Pinpoint the cell where the given text exists, returning its (X, Y) midpoint coordinate. 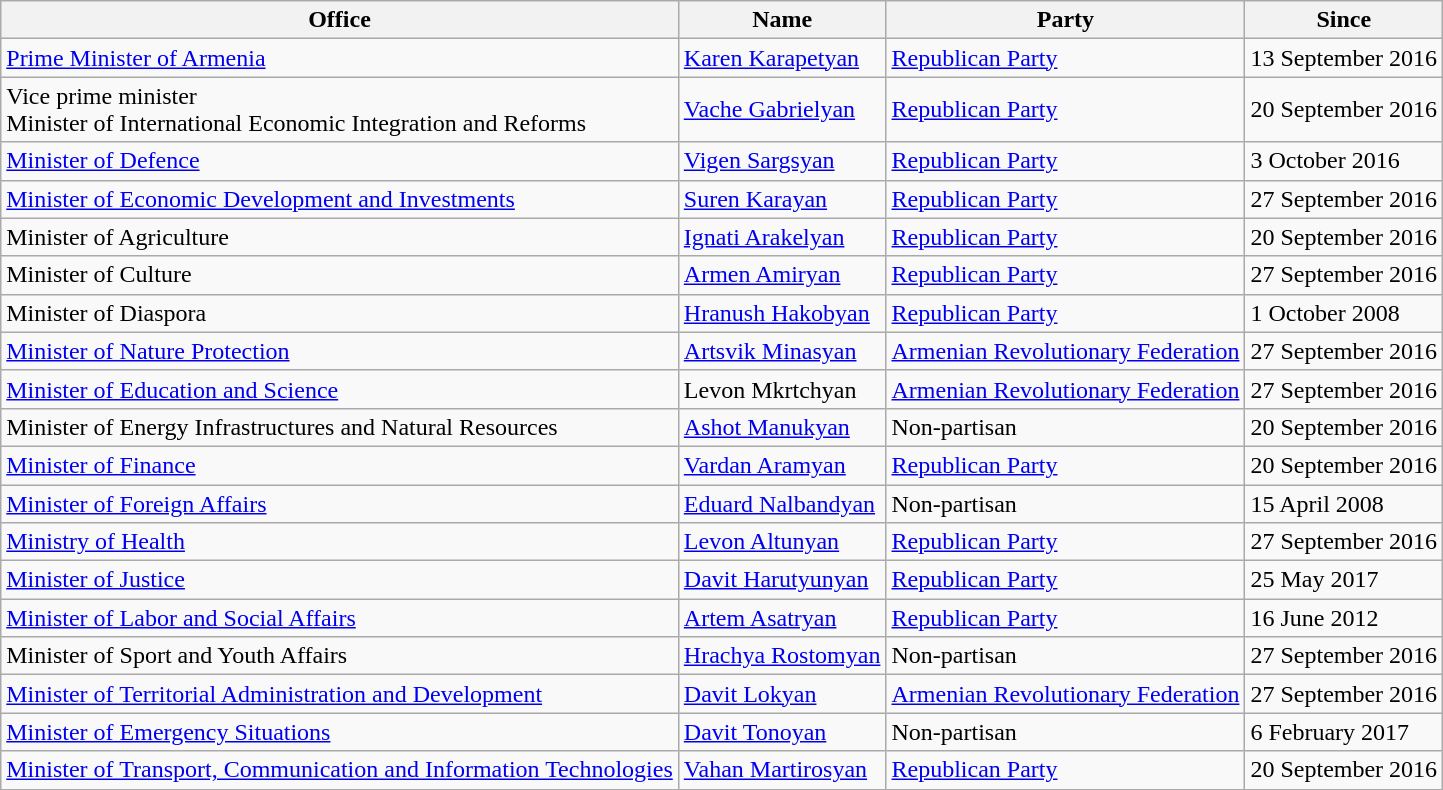
Levon Mkrtchyan (782, 389)
Minister of Foreign Affairs (340, 503)
Party (1066, 20)
Artsvik Minasyan (782, 351)
Prime Minister of Armenia (340, 58)
16 June 2012 (1344, 618)
Minister of Transport, Communication and Information Technologies (340, 770)
Minister of Education and Science (340, 389)
Minister of Nature Protection (340, 351)
Vice prime ministerMinister of International Economic Integration and Reforms (340, 110)
Davit Lokyan (782, 694)
Davit Harutyunyan (782, 580)
Davit Tonoyan (782, 732)
Vardan Aramyan (782, 465)
Karen Karapetyan (782, 58)
Eduard Nalbandyan (782, 503)
25 May 2017 (1344, 580)
Hrachya Rostomyan (782, 656)
Minister of Economic Development and Investments (340, 199)
Minister of Justice (340, 580)
Armen Amiryan (782, 275)
Vigen Sargsyan (782, 161)
15 April 2008 (1344, 503)
Ministry of Health (340, 542)
Minister of Emergency Situations (340, 732)
Minister of Agriculture (340, 237)
Artem Asatryan (782, 618)
Minister of Diaspora (340, 313)
Ashot Manukyan (782, 427)
Levon Altunyan (782, 542)
Name (782, 20)
Minister of Energy Infrastructures and Natural Resources (340, 427)
Suren Karayan (782, 199)
Minister of Territorial Administration and Development (340, 694)
Ignati Arakelyan (782, 237)
Hranush Hakobyan (782, 313)
Vahan Martirosyan (782, 770)
Since (1344, 20)
Office (340, 20)
Minister of Labor and Social Affairs (340, 618)
Vache Gabrielyan (782, 110)
13 September 2016 (1344, 58)
Minister of Sport and Youth Affairs (340, 656)
1 October 2008 (1344, 313)
3 October 2016 (1344, 161)
Minister of Culture (340, 275)
Minister of Finance (340, 465)
Minister of Defence (340, 161)
6 February 2017 (1344, 732)
